Scan for the cell matching the given text and deliver its (x, y) coordinate at center. 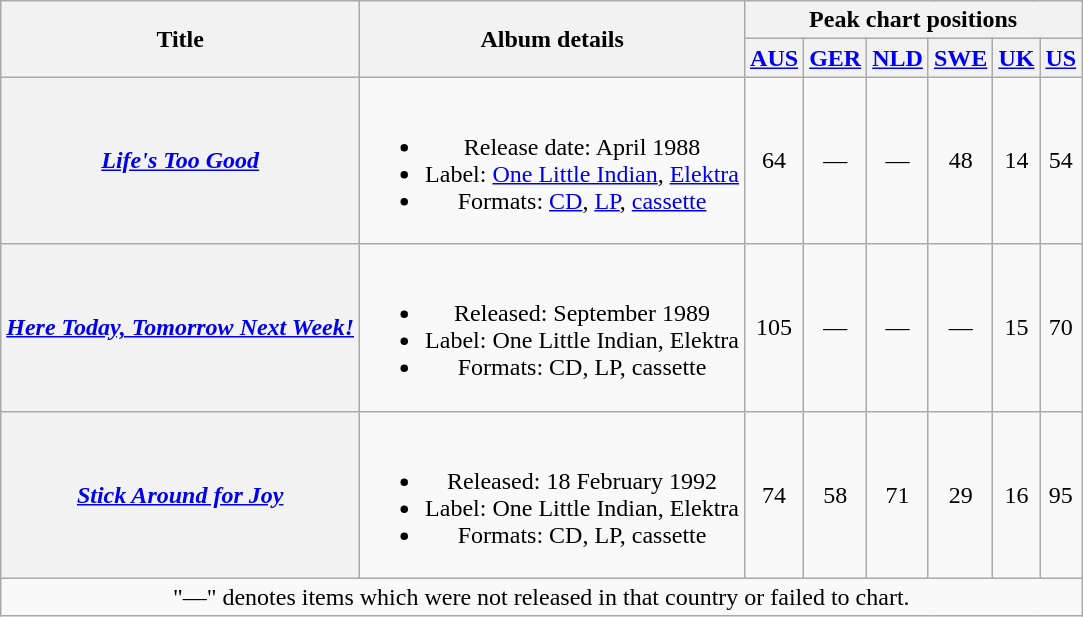
Album details (552, 39)
95 (1061, 494)
GER (836, 58)
48 (960, 160)
Title (180, 39)
74 (774, 494)
US (1061, 58)
15 (1016, 328)
NLD (898, 58)
Stick Around for Joy (180, 494)
29 (960, 494)
UK (1016, 58)
Peak chart positions (914, 20)
Here Today, Tomorrow Next Week! (180, 328)
SWE (960, 58)
64 (774, 160)
Released: 18 February 1992Label: One Little Indian, ElektraFormats: CD, LP, cassette (552, 494)
54 (1061, 160)
AUS (774, 58)
58 (836, 494)
Release date: April 1988Label: One Little Indian, ElektraFormats: CD, LP, cassette (552, 160)
70 (1061, 328)
105 (774, 328)
Life's Too Good (180, 160)
16 (1016, 494)
71 (898, 494)
14 (1016, 160)
"—" denotes items which were not released in that country or failed to chart. (542, 597)
Released: September 1989Label: One Little Indian, ElektraFormats: CD, LP, cassette (552, 328)
